Return (x, y) of the center of cell containing provided text 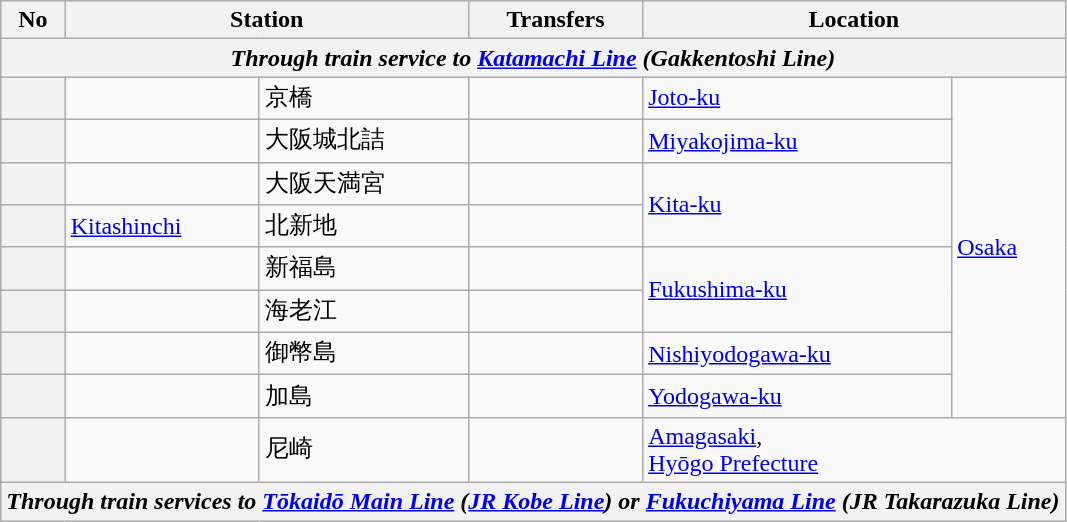
No (33, 20)
京橋 (364, 98)
Kitashinchi (162, 226)
Through train service to Katamachi Line (Gakkentoshi Line) (533, 58)
新福島 (364, 268)
Transfers (555, 20)
Miyakojima-ku (798, 140)
Fukushima-ku (798, 290)
海老江 (364, 312)
大阪城北詰 (364, 140)
Kita-ku (798, 204)
Amagasaki,Hyōgo Prefecture (854, 450)
尼崎 (364, 450)
Station (266, 20)
御幣島 (364, 354)
大阪天満宮 (364, 184)
Location (854, 20)
北新地 (364, 226)
Nishiyodogawa-ku (798, 354)
加島 (364, 396)
Osaka (1008, 247)
Through train services to Tōkaidō Main Line (JR Kobe Line) or Fukuchiyama Line (JR Takarazuka Line) (533, 501)
Joto-ku (798, 98)
Yodogawa-ku (798, 396)
